Extract the [X, Y] coordinate from the center of the cell holding the provided text.  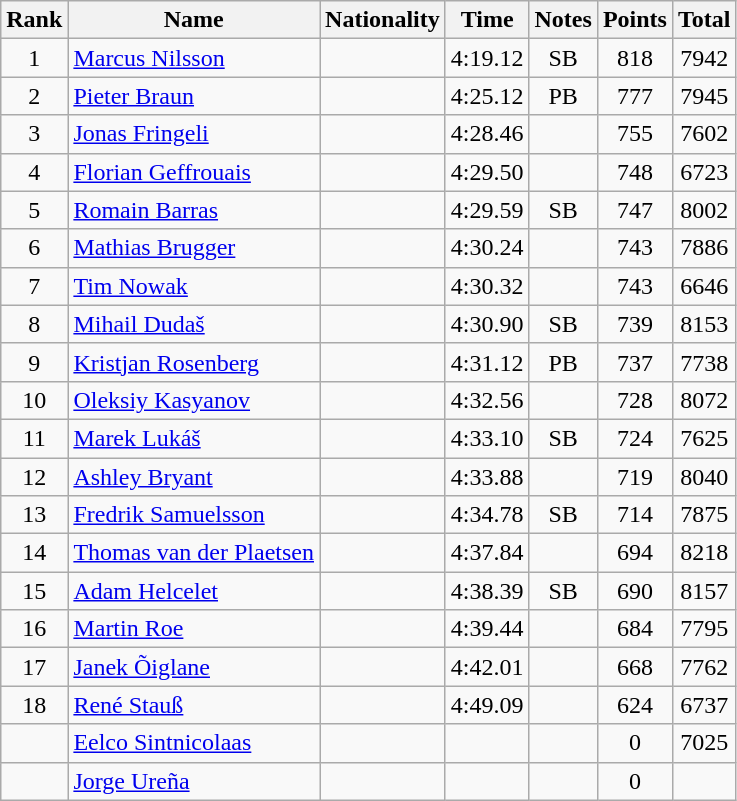
11 [34, 438]
8153 [704, 324]
9 [34, 362]
724 [634, 438]
4:33.10 [487, 438]
714 [634, 515]
13 [34, 515]
René Stauß [194, 705]
747 [634, 210]
Jorge Ureña [194, 781]
728 [634, 400]
16 [34, 629]
Marcus Nilsson [194, 58]
7625 [704, 438]
4:29.59 [487, 210]
7738 [704, 362]
8072 [704, 400]
4:28.46 [487, 134]
5 [34, 210]
Rank [34, 20]
4:49.09 [487, 705]
4:42.01 [487, 667]
739 [634, 324]
7942 [704, 58]
4:39.44 [487, 629]
Janek Õiglane [194, 667]
6723 [704, 172]
6646 [704, 286]
8040 [704, 477]
Time [487, 20]
684 [634, 629]
Nationality [383, 20]
8002 [704, 210]
4:34.78 [487, 515]
4:30.90 [487, 324]
18 [34, 705]
6 [34, 248]
4:33.88 [487, 477]
4:30.24 [487, 248]
4:19.12 [487, 58]
Notes [563, 20]
4:31.12 [487, 362]
Kristjan Rosenberg [194, 362]
Fredrik Samuelsson [194, 515]
15 [34, 591]
Oleksiy Kasyanov [194, 400]
694 [634, 553]
Name [194, 20]
Mathias Brugger [194, 248]
Adam Helcelet [194, 591]
Points [634, 20]
7602 [704, 134]
Florian Geffrouais [194, 172]
7762 [704, 667]
624 [634, 705]
12 [34, 477]
4:25.12 [487, 96]
4:29.50 [487, 172]
Mihail Dudaš [194, 324]
14 [34, 553]
Thomas van der Plaetsen [194, 553]
7886 [704, 248]
Marek Lukáš [194, 438]
Jonas Fringeli [194, 134]
4:30.32 [487, 286]
8 [34, 324]
777 [634, 96]
8218 [704, 553]
4:37.84 [487, 553]
1 [34, 58]
818 [634, 58]
Tim Nowak [194, 286]
6737 [704, 705]
7 [34, 286]
Pieter Braun [194, 96]
2 [34, 96]
755 [634, 134]
7945 [704, 96]
7875 [704, 515]
4 [34, 172]
Eelco Sintnicolaas [194, 743]
Martin Roe [194, 629]
Total [704, 20]
7795 [704, 629]
719 [634, 477]
8157 [704, 591]
3 [34, 134]
10 [34, 400]
17 [34, 667]
4:32.56 [487, 400]
4:38.39 [487, 591]
748 [634, 172]
Ashley Bryant [194, 477]
Romain Barras [194, 210]
690 [634, 591]
737 [634, 362]
668 [634, 667]
7025 [704, 743]
